From the cell containing the given text, extract its center point as (X, Y) coordinate. 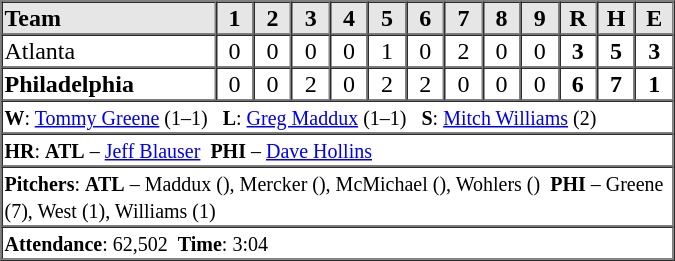
HR: ATL – Jeff Blauser PHI – Dave Hollins (338, 150)
R (578, 18)
W: Tommy Greene (1–1) L: Greg Maddux (1–1) S: Mitch Williams (2) (338, 116)
4 (349, 18)
Philadelphia (109, 84)
Pitchers: ATL – Maddux (), Mercker (), McMichael (), Wohlers () PHI – Greene (7), West (1), Williams (1) (338, 196)
8 (501, 18)
Team (109, 18)
H (616, 18)
9 (540, 18)
E (654, 18)
Attendance: 62,502 Time: 3:04 (338, 242)
Atlanta (109, 50)
